Output the [x, y] coordinate of the center of the cell containing the given text.  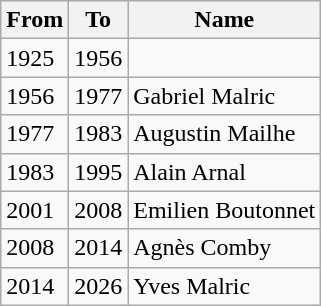
To [98, 20]
Agnès Comby [224, 248]
Augustin Mailhe [224, 134]
Name [224, 20]
Gabriel Malric [224, 96]
Alain Arnal [224, 172]
From [35, 20]
1995 [98, 172]
Emilien Boutonnet [224, 210]
2001 [35, 210]
1925 [35, 58]
Yves Malric [224, 286]
2026 [98, 286]
